Pinpoint the cell where the given text exists, returning its [x, y] midpoint coordinate. 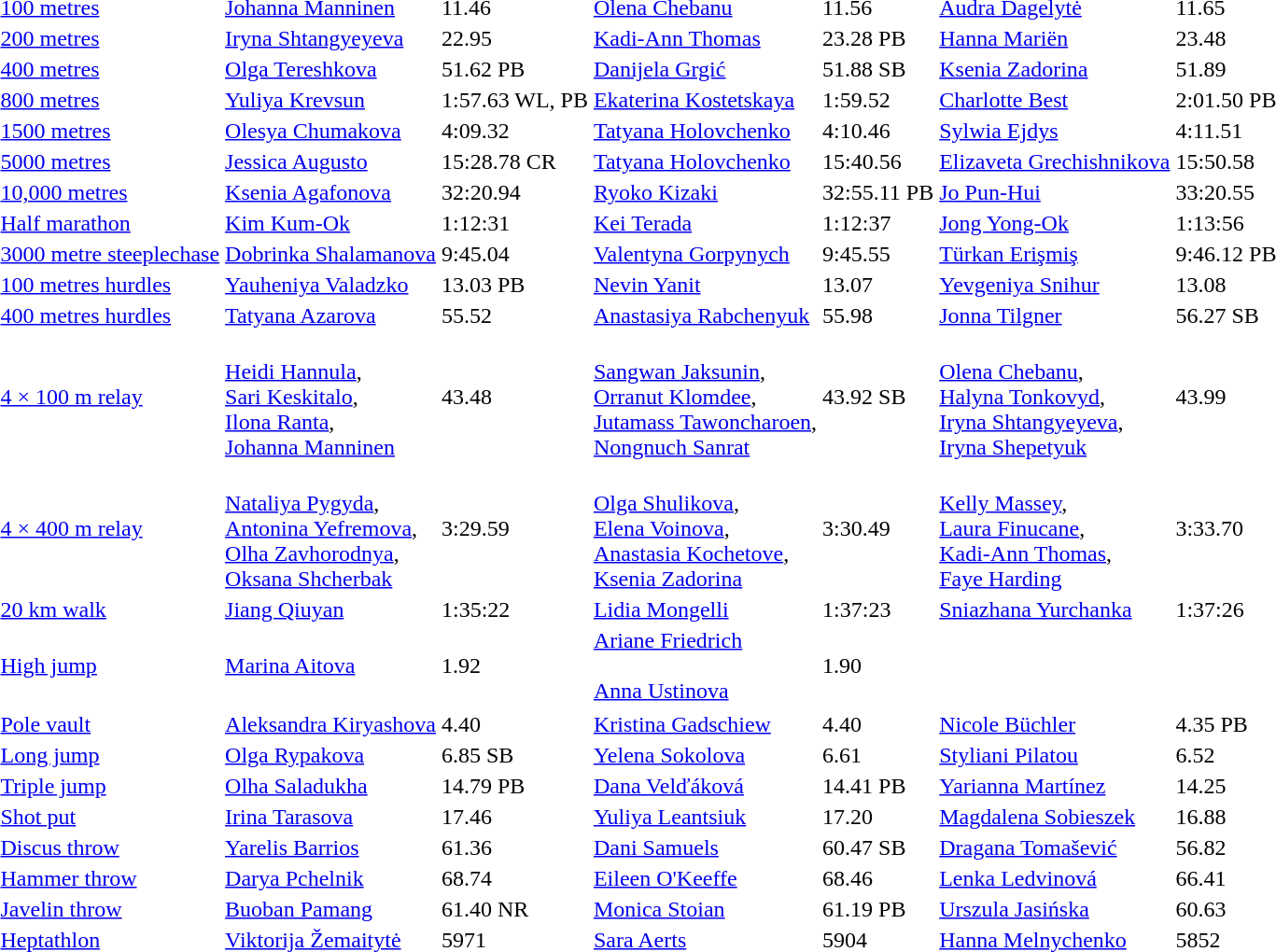
13.07 [878, 285]
Aleksandra Kiryashova [330, 724]
Ariane FriedrichAnna Ustinova [705, 665]
Danijela Grgić [705, 69]
Dana Velďáková [705, 786]
9:45.55 [878, 254]
Lenka Ledvinová [1055, 878]
68.46 [878, 878]
Nataliya Pygyda,Antonina Yefremova,Olha Zavhorodnya,Oksana Shcherbak [330, 528]
4:09.32 [515, 131]
Yarelis Barrios [330, 847]
15:28.78 CR [515, 161]
Lidia Mongelli [705, 609]
Magdalena Sobieszek [1055, 817]
Türkan Erişmiş [1055, 254]
Elizaveta Grechishnikova [1055, 161]
23.28 PB [878, 38]
Yarianna Martínez [1055, 786]
61.40 NR [515, 909]
Sangwan Jaksunin,Orranut Klomdee,Jutamass Tawoncharoen,Nongnuch Sanrat [705, 397]
55.52 [515, 315]
Ryoko Kizaki [705, 192]
Heidi Hannula,Sari Keskitalo,Ilona Ranta,Johanna Manninen [330, 397]
43.48 [515, 397]
3:30.49 [878, 528]
1:35:22 [515, 609]
15:40.56 [878, 161]
22.95 [515, 38]
Jong Yong-Ok [1055, 223]
32:20.94 [515, 192]
1:59.52 [878, 100]
60.47 SB [878, 847]
68.74 [515, 878]
1:37:23 [878, 609]
Dobrinka Shalamanova [330, 254]
Olena Chebanu,Halyna Tonkovyd,Iryna Shtangyeyeva,Iryna Shepetyuk [1055, 397]
32:55.11 PB [878, 192]
Eileen O'Keeffe [705, 878]
Yauheniya Valadzko [330, 285]
Olga Rypakova [330, 755]
Irina Tarasova [330, 817]
Darya Pchelnik [330, 878]
Ksenia Agafonova [330, 192]
Kadi-Ann Thomas [705, 38]
Jo Pun-Hui [1055, 192]
Kim Kum-Ok [330, 223]
1.90 [878, 665]
Nevin Yanit [705, 285]
Kelly Massey,Laura Finucane,Kadi-Ann Thomas,Faye Harding [1055, 528]
Hanna Mariën [1055, 38]
51.88 SB [878, 69]
1:12:31 [515, 223]
Dragana Tomašević [1055, 847]
Olga Shulikova,Elena Voinova,Anastasia Kochetove,Ksenia Zadorina [705, 528]
Olga Tereshkova [330, 69]
9:45.04 [515, 254]
Kristina Gadschiew [705, 724]
Yuliya Krevsun [330, 100]
Yelena Sokolova [705, 755]
Olesya Chumakova [330, 131]
55.98 [878, 315]
Buoban Pamang [330, 909]
6.61 [878, 755]
1:12:37 [878, 223]
13.03 PB [515, 285]
1:57.63 WL, PB [515, 100]
Charlotte Best [1055, 100]
Yuliya Leantsiuk [705, 817]
Iryna Shtangyeyeva [330, 38]
Jessica Augusto [330, 161]
Tatyana Azarova [330, 315]
Urszula Jasińska [1055, 909]
Yevgeniya Snihur [1055, 285]
Ksenia Zadorina [1055, 69]
6.85 SB [515, 755]
14.79 PB [515, 786]
61.19 PB [878, 909]
Olha Saladukha [330, 786]
Kei Terada [705, 223]
Styliani Pilatou [1055, 755]
Monica Stoian [705, 909]
Nicole Büchler [1055, 724]
Jonna Tilgner [1055, 315]
4:10.46 [878, 131]
Ekaterina Kostetskaya [705, 100]
Sniazhana Yurchanka [1055, 609]
Valentyna Gorpynych [705, 254]
1.92 [515, 665]
Marina Aitova [330, 665]
Anastasiya Rabchenyuk [705, 315]
Dani Samuels [705, 847]
17.46 [515, 817]
43.92 SB [878, 397]
Sylwia Ejdys [1055, 131]
Jiang Qiuyan [330, 609]
3:29.59 [515, 528]
17.20 [878, 817]
51.62 PB [515, 69]
14.41 PB [878, 786]
61.36 [515, 847]
